Find where the given text appears and provide that cell's center as [X, Y] coordinate. 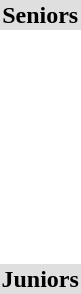
Juniors [40, 279]
Seniors [40, 15]
